Extract the [X, Y] coordinate from the center of the cell holding the provided text.  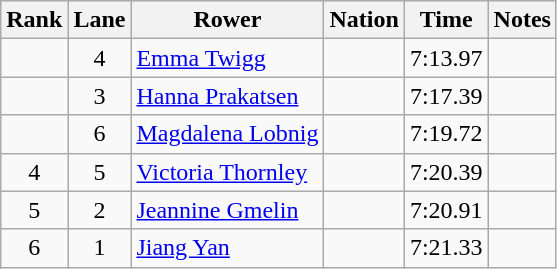
Time [446, 20]
Magdalena Lobnig [228, 134]
2 [100, 210]
Jiang Yan [228, 248]
Emma Twigg [228, 58]
7:21.33 [446, 248]
Hanna Prakatsen [228, 96]
Lane [100, 20]
7:20.39 [446, 172]
Notes [522, 20]
Jeannine Gmelin [228, 210]
1 [100, 248]
7:19.72 [446, 134]
7:13.97 [446, 58]
Rower [228, 20]
7:17.39 [446, 96]
Rank [34, 20]
Nation [364, 20]
3 [100, 96]
7:20.91 [446, 210]
Victoria Thornley [228, 172]
